From the cell containing the given text, extract its center point as (x, y) coordinate. 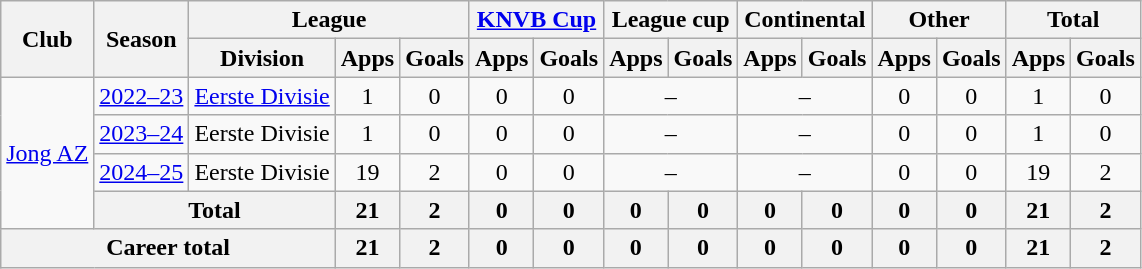
League cup (671, 20)
2022–23 (142, 96)
League (330, 20)
Division (262, 58)
Club (48, 39)
Season (142, 39)
Jong AZ (48, 153)
2023–24 (142, 134)
Other (939, 20)
Continental (805, 20)
Career total (168, 248)
KNVB Cup (536, 20)
2024–25 (142, 172)
